Detect which cell encompasses the target text, then output its [x, y] center coordinate. 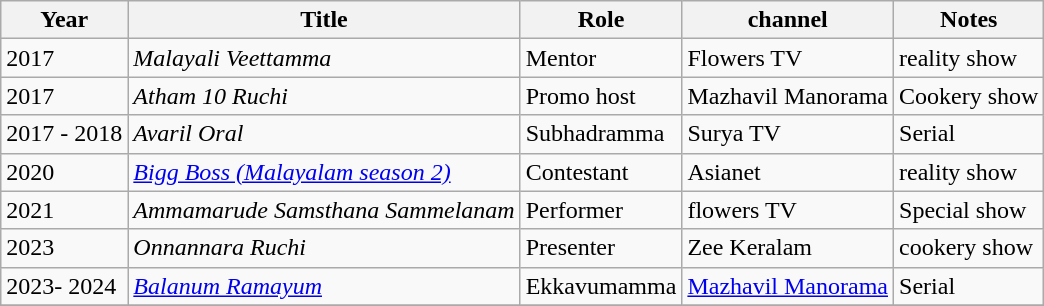
Atham 10 Ruchi [324, 96]
2023 [64, 248]
flowers TV [788, 210]
Year [64, 20]
Zee Keralam [788, 248]
Surya TV [788, 134]
Performer [601, 210]
Bigg Boss (Malayalam season 2) [324, 172]
Asianet [788, 172]
Promo host [601, 96]
Notes [969, 20]
Malayali Veettamma [324, 58]
Special show [969, 210]
Presenter [601, 248]
Onnannara Ruchi [324, 248]
cookery show [969, 248]
2021 [64, 210]
Contestant [601, 172]
Cookery show [969, 96]
Title [324, 20]
Subhadramma [601, 134]
Mentor [601, 58]
Role [601, 20]
channel [788, 20]
Ekkavumamma [601, 286]
Balanum Ramayum [324, 286]
2017 - 2018 [64, 134]
Avaril Oral [324, 134]
Flowers TV [788, 58]
Ammamarude Samsthana Sammelanam [324, 210]
2023- 2024 [64, 286]
2020 [64, 172]
